Return [x, y] of the center of cell containing provided text 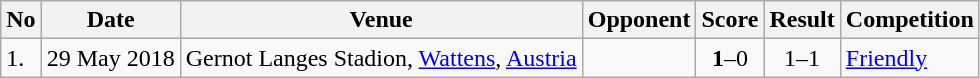
Result [802, 20]
Gernot Langes Stadion, Wattens, Austria [381, 58]
1–1 [802, 58]
Score [730, 20]
1. [21, 58]
Competition [910, 20]
No [21, 20]
Venue [381, 20]
Date [110, 20]
1–0 [730, 58]
Opponent [639, 20]
29 May 2018 [110, 58]
Friendly [910, 58]
